Find where the given text appears and provide that cell's center as [X, Y] coordinate. 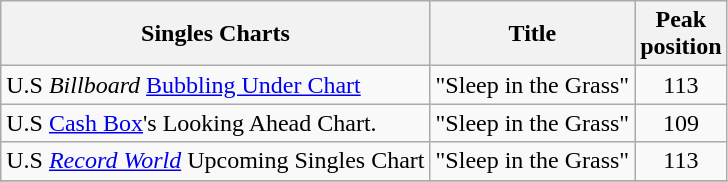
Title [532, 34]
Singles Charts [216, 34]
U.S Cash Box's Looking Ahead Chart. [216, 123]
U.S Record World Upcoming Singles Chart [216, 161]
109 [681, 123]
U.S Billboard Bubbling Under Chart [216, 85]
Peakposition [681, 34]
